Scan for the cell matching the given text and deliver its [x, y] coordinate at center. 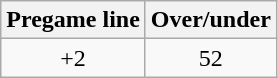
Pregame line [74, 20]
52 [210, 58]
+2 [74, 58]
Over/under [210, 20]
